Find where the given text appears and provide that cell's center as (X, Y) coordinate. 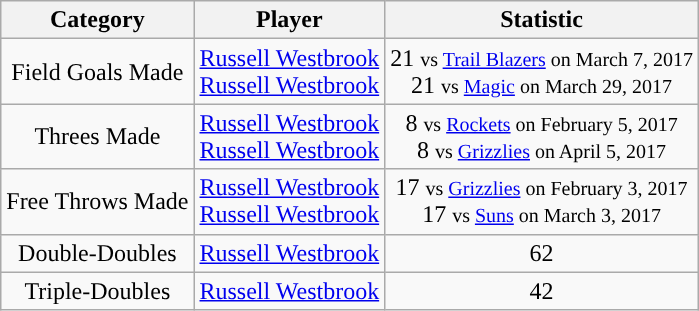
42 (542, 291)
Free Throws Made (98, 202)
17 vs Grizzlies on February 3, 201717 vs Suns on March 3, 2017 (542, 202)
Statistic (542, 20)
8 vs Rockets on February 5, 20178 vs Grizzlies on April 5, 2017 (542, 136)
Category (98, 20)
Double-Doubles (98, 253)
62 (542, 253)
Player (290, 20)
21 vs Trail Blazers on March 7, 201721 vs Magic on March 29, 2017 (542, 72)
Field Goals Made (98, 72)
Threes Made (98, 136)
Triple-Doubles (98, 291)
